Locate the cell with the specified text and output its [X, Y] center coordinate. 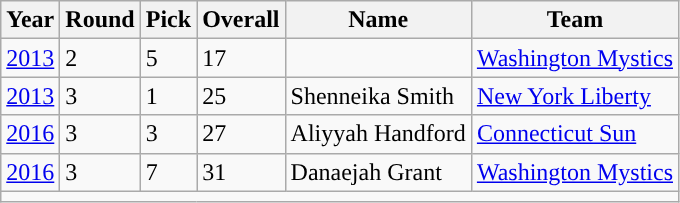
Pick [168, 20]
Aliyyah Handford [378, 134]
Team [574, 20]
Danaejah Grant [378, 172]
25 [241, 96]
2 [100, 58]
Year [30, 20]
Shenneika Smith [378, 96]
Name [378, 20]
1 [168, 96]
Overall [241, 20]
5 [168, 58]
New York Liberty [574, 96]
17 [241, 58]
Connecticut Sun [574, 134]
7 [168, 172]
Round [100, 20]
31 [241, 172]
27 [241, 134]
